Scan for the cell matching the given text and deliver its (X, Y) coordinate at center. 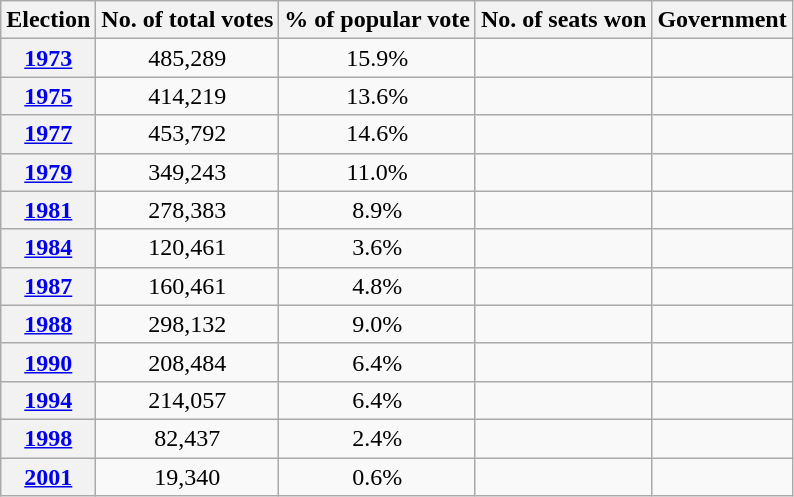
1988 (48, 324)
349,243 (188, 172)
1984 (48, 248)
278,383 (188, 210)
485,289 (188, 58)
1979 (48, 172)
2001 (48, 477)
9.0% (378, 324)
8.9% (378, 210)
No. of total votes (188, 20)
160,461 (188, 286)
19,340 (188, 477)
% of popular vote (378, 20)
2.4% (378, 438)
298,132 (188, 324)
Government (722, 20)
0.6% (378, 477)
1975 (48, 96)
14.6% (378, 134)
13.6% (378, 96)
414,219 (188, 96)
453,792 (188, 134)
Election (48, 20)
208,484 (188, 362)
11.0% (378, 172)
1998 (48, 438)
214,057 (188, 400)
15.9% (378, 58)
120,461 (188, 248)
3.6% (378, 248)
1977 (48, 134)
1990 (48, 362)
1994 (48, 400)
82,437 (188, 438)
1987 (48, 286)
1981 (48, 210)
No. of seats won (563, 20)
1973 (48, 58)
4.8% (378, 286)
